Scan for the cell matching the given text and deliver its [X, Y] coordinate at center. 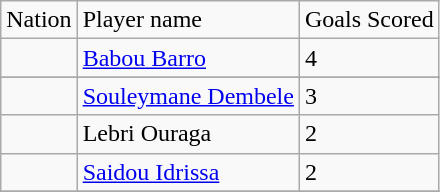
Player name [188, 20]
Nation [39, 20]
4 [369, 58]
Goals Scored [369, 20]
Babou Barro [188, 58]
Lebri Ouraga [188, 134]
Souleymane Dembele [188, 96]
Saidou Idrissa [188, 172]
3 [369, 96]
